Extract the (x, y) coordinate from the center of the cell holding the provided text.  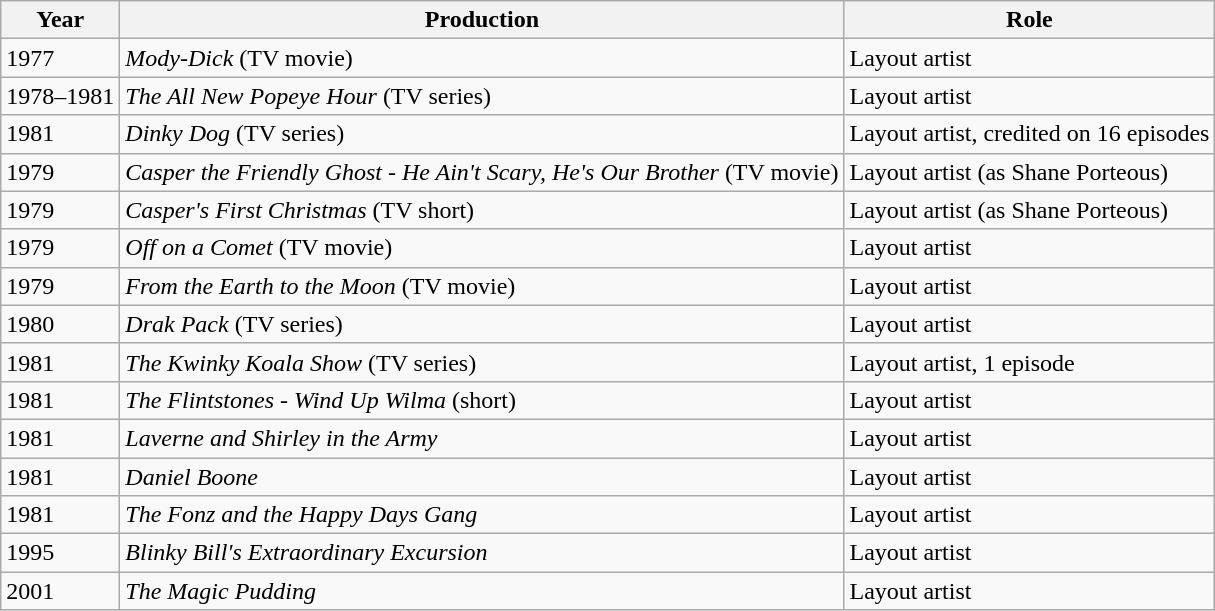
Dinky Dog (TV series) (482, 134)
Year (60, 20)
Casper the Friendly Ghost - He Ain't Scary, He's Our Brother (TV movie) (482, 172)
1978–1981 (60, 96)
2001 (60, 591)
1980 (60, 324)
The All New Popeye Hour (TV series) (482, 96)
Layout artist, 1 episode (1030, 362)
Mody-Dick (TV movie) (482, 58)
Casper's First Christmas (TV short) (482, 210)
The Magic Pudding (482, 591)
Drak Pack (TV series) (482, 324)
The Flintstones - Wind Up Wilma (short) (482, 400)
Laverne and Shirley in the Army (482, 438)
The Fonz and the Happy Days Gang (482, 515)
Role (1030, 20)
From the Earth to the Moon (TV movie) (482, 286)
Daniel Boone (482, 477)
Off on a Comet (TV movie) (482, 248)
The Kwinky Koala Show (TV series) (482, 362)
Layout artist, credited on 16 episodes (1030, 134)
1995 (60, 553)
1977 (60, 58)
Production (482, 20)
Blinky Bill's Extraordinary Excursion (482, 553)
